Identify which cell holds the provided text, then report its [x, y] central coordinate. 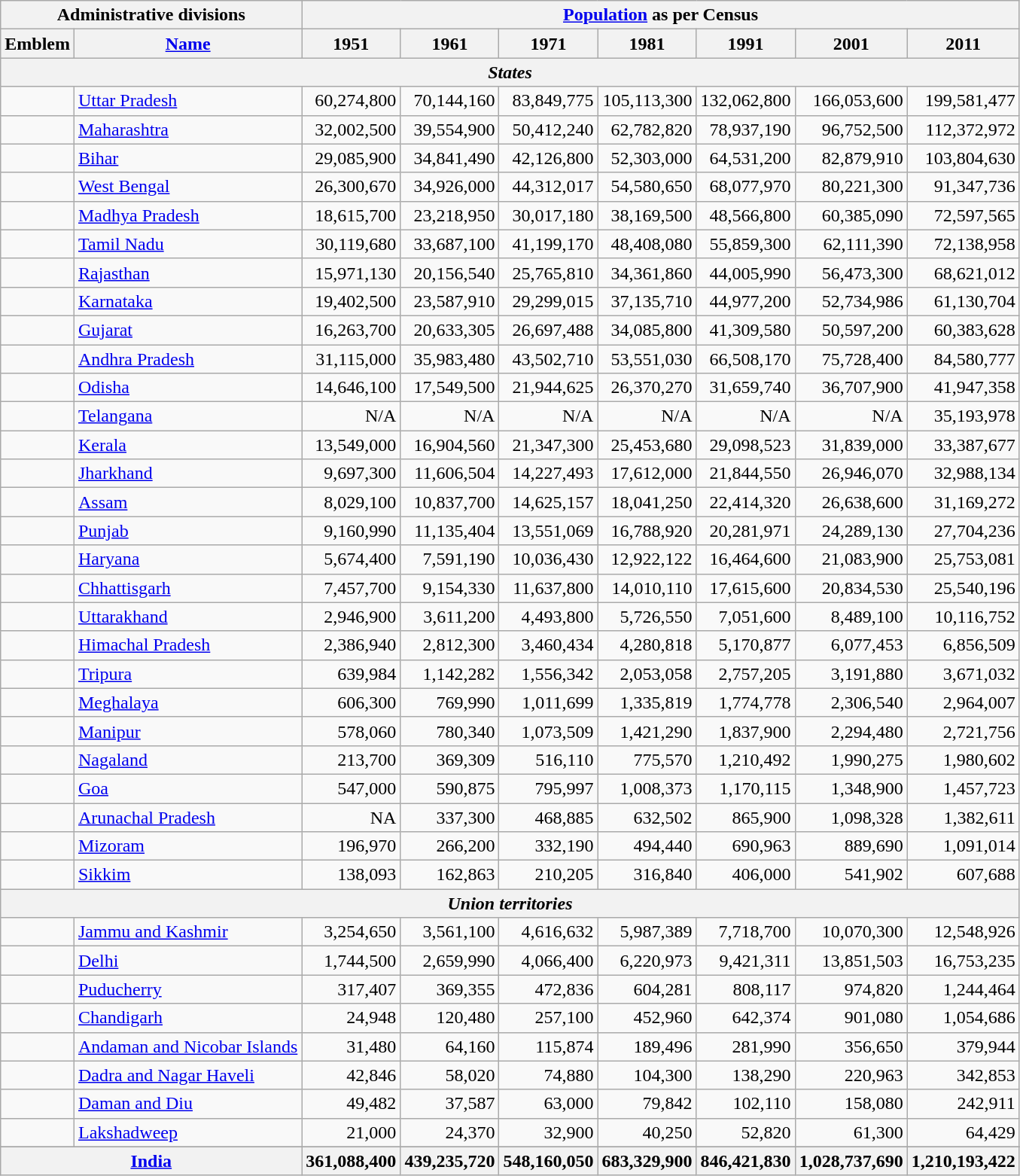
1,980,602 [964, 760]
2,306,540 [851, 702]
32,900 [548, 1132]
64,429 [964, 1132]
12,548,926 [964, 932]
10,036,430 [548, 559]
13,851,503 [851, 961]
5,987,389 [647, 932]
Population as per Census [661, 15]
379,944 [964, 1047]
Assam [187, 502]
1,210,492 [745, 760]
5,726,550 [647, 617]
Maharashtra [187, 129]
1,142,282 [450, 674]
31,169,272 [964, 502]
78,937,190 [745, 129]
17,549,500 [450, 388]
54,580,650 [647, 187]
7,051,600 [745, 617]
11,606,504 [450, 474]
846,421,830 [745, 1161]
1,348,900 [851, 788]
20,834,530 [851, 588]
242,911 [964, 1104]
34,361,860 [647, 273]
199,581,477 [964, 101]
25,753,081 [964, 559]
1,028,737,690 [851, 1161]
8,489,100 [851, 617]
Haryana [187, 559]
639,984 [351, 674]
4,616,632 [548, 932]
18,041,250 [647, 502]
2,294,480 [851, 731]
42,126,800 [548, 158]
Chhattisgarh [187, 588]
37,135,710 [647, 301]
Telangana [187, 416]
58,020 [450, 1075]
642,374 [745, 1018]
Meghalaya [187, 702]
60,274,800 [351, 101]
Madhya Pradesh [187, 215]
780,340 [450, 731]
23,218,950 [450, 215]
13,551,069 [548, 531]
808,117 [745, 989]
States [510, 72]
Jharkhand [187, 474]
2,964,007 [964, 702]
3,611,200 [450, 617]
Andhra Pradesh [187, 359]
43,502,710 [548, 359]
Puducherry [187, 989]
632,502 [647, 817]
34,085,800 [647, 330]
80,221,300 [851, 187]
266,200 [450, 846]
17,612,000 [647, 474]
52,303,000 [647, 158]
NA [351, 817]
361,088,400 [351, 1161]
Dadra and Nagar Haveli [187, 1075]
2,946,900 [351, 617]
Sikkim [187, 875]
213,700 [351, 760]
6,856,509 [964, 645]
19,402,500 [351, 301]
63,000 [548, 1104]
70,144,160 [450, 101]
4,493,800 [548, 617]
26,697,488 [548, 330]
Manipur [187, 731]
30,017,180 [548, 215]
Punjab [187, 531]
3,460,434 [548, 645]
31,659,740 [745, 388]
1,774,778 [745, 702]
1,990,275 [851, 760]
20,633,305 [450, 330]
1,008,373 [647, 788]
13,549,000 [351, 445]
1,382,611 [964, 817]
11,135,404 [450, 531]
516,110 [548, 760]
Jammu and Kashmir [187, 932]
4,280,818 [647, 645]
24,948 [351, 1018]
196,970 [351, 846]
32,002,500 [351, 129]
36,707,900 [851, 388]
548,160,050 [548, 1161]
12,922,122 [647, 559]
102,110 [745, 1104]
1,744,500 [351, 961]
32,988,134 [964, 474]
26,638,600 [851, 502]
Bihar [187, 158]
96,752,500 [851, 129]
10,070,300 [851, 932]
1951 [351, 44]
Lakshadweep [187, 1132]
16,263,700 [351, 330]
56,473,300 [851, 273]
33,687,100 [450, 244]
44,312,017 [548, 187]
9,154,330 [450, 588]
4,066,400 [548, 961]
16,904,560 [450, 445]
37,587 [450, 1104]
5,170,877 [745, 645]
14,646,100 [351, 388]
21,000 [351, 1132]
20,156,540 [450, 273]
2,757,205 [745, 674]
1,457,723 [964, 788]
590,875 [450, 788]
Gujarat [187, 330]
7,718,700 [745, 932]
Arunachal Pradesh [187, 817]
Emblem [38, 44]
138,093 [351, 875]
158,080 [851, 1104]
901,080 [851, 1018]
541,902 [851, 875]
1,091,014 [964, 846]
14,010,110 [647, 588]
Karnataka [187, 301]
8,029,100 [351, 502]
35,983,480 [450, 359]
1,170,115 [745, 788]
14,625,157 [548, 502]
5,674,400 [351, 559]
25,453,680 [647, 445]
62,782,820 [647, 129]
21,347,300 [548, 445]
Union territories [510, 903]
Mizoram [187, 846]
72,597,565 [964, 215]
Delhi [187, 961]
24,289,130 [851, 531]
3,671,032 [964, 674]
3,561,100 [450, 932]
547,000 [351, 788]
112,372,972 [964, 129]
29,299,015 [548, 301]
115,874 [548, 1047]
21,083,900 [851, 559]
1971 [548, 44]
India [151, 1161]
33,387,677 [964, 445]
494,440 [647, 846]
Goa [187, 788]
Himachal Pradesh [187, 645]
452,960 [647, 1018]
41,947,358 [964, 388]
31,115,000 [351, 359]
2,053,058 [647, 674]
690,963 [745, 846]
1981 [647, 44]
Chandigarh [187, 1018]
41,199,170 [548, 244]
27,704,236 [964, 531]
25,765,810 [548, 273]
82,879,910 [851, 158]
44,977,200 [745, 301]
342,853 [964, 1075]
31,480 [351, 1047]
Odisha [187, 388]
64,531,200 [745, 158]
61,300 [851, 1132]
2,812,300 [450, 645]
18,615,700 [351, 215]
406,000 [745, 875]
2,386,940 [351, 645]
607,688 [964, 875]
40,250 [647, 1132]
104,300 [647, 1075]
1,244,464 [964, 989]
Nagaland [187, 760]
50,597,200 [851, 330]
9,160,990 [351, 531]
7,591,190 [450, 559]
52,820 [745, 1132]
132,062,800 [745, 101]
52,734,986 [851, 301]
21,844,550 [745, 474]
74,880 [548, 1075]
3,254,650 [351, 932]
62,111,390 [851, 244]
Daman and Diu [187, 1104]
210,205 [548, 875]
Uttar Pradesh [187, 101]
42,846 [351, 1075]
11,637,800 [548, 588]
138,290 [745, 1075]
34,926,000 [450, 187]
7,457,700 [351, 588]
220,963 [851, 1075]
Rajasthan [187, 273]
Kerala [187, 445]
332,190 [548, 846]
1,073,509 [548, 731]
38,169,500 [647, 215]
49,482 [351, 1104]
369,355 [450, 989]
44,005,990 [745, 273]
83,849,775 [548, 101]
105,113,300 [647, 101]
974,820 [851, 989]
316,840 [647, 875]
606,300 [351, 702]
29,085,900 [351, 158]
Administrative divisions [151, 15]
61,130,704 [964, 301]
439,235,720 [450, 1161]
60,385,090 [851, 215]
1,421,290 [647, 731]
29,098,523 [745, 445]
2,659,990 [450, 961]
91,347,736 [964, 187]
578,060 [351, 731]
53,551,030 [647, 359]
472,836 [548, 989]
48,408,080 [647, 244]
1991 [745, 44]
356,650 [851, 1047]
1,556,342 [548, 674]
166,053,600 [851, 101]
20,281,971 [745, 531]
15,971,130 [351, 273]
41,309,580 [745, 330]
189,496 [647, 1047]
16,753,235 [964, 961]
21,944,625 [548, 388]
162,863 [450, 875]
84,580,777 [964, 359]
3,191,880 [851, 674]
West Bengal [187, 187]
317,407 [351, 989]
2001 [851, 44]
889,690 [851, 846]
Andaman and Nicobar Islands [187, 1047]
6,220,973 [647, 961]
Tamil Nadu [187, 244]
16,464,600 [745, 559]
Name [187, 44]
9,697,300 [351, 474]
22,414,320 [745, 502]
865,900 [745, 817]
68,621,012 [964, 273]
60,383,628 [964, 330]
1961 [450, 44]
39,554,900 [450, 129]
2,721,756 [964, 731]
1,335,819 [647, 702]
35,193,978 [964, 416]
Uttarakhand [187, 617]
795,997 [548, 788]
64,160 [450, 1047]
683,329,900 [647, 1161]
103,804,630 [964, 158]
25,540,196 [964, 588]
24,370 [450, 1132]
79,842 [647, 1104]
468,885 [548, 817]
50,412,240 [548, 129]
775,570 [647, 760]
10,837,700 [450, 502]
1,098,328 [851, 817]
10,116,752 [964, 617]
55,859,300 [745, 244]
337,300 [450, 817]
34,841,490 [450, 158]
120,480 [450, 1018]
1,837,900 [745, 731]
1,210,193,422 [964, 1161]
257,100 [548, 1018]
1,054,686 [964, 1018]
281,990 [745, 1047]
23,587,910 [450, 301]
9,421,311 [745, 961]
14,227,493 [548, 474]
17,615,600 [745, 588]
2011 [964, 44]
769,990 [450, 702]
72,138,958 [964, 244]
16,788,920 [647, 531]
6,077,453 [851, 645]
604,281 [647, 989]
26,946,070 [851, 474]
Tripura [187, 674]
31,839,000 [851, 445]
1,011,699 [548, 702]
48,566,800 [745, 215]
30,119,680 [351, 244]
68,077,970 [745, 187]
369,309 [450, 760]
26,370,270 [647, 388]
26,300,670 [351, 187]
75,728,400 [851, 359]
66,508,170 [745, 359]
